For the text-containing cell, return its midpoint in (X, Y) coordinate format. 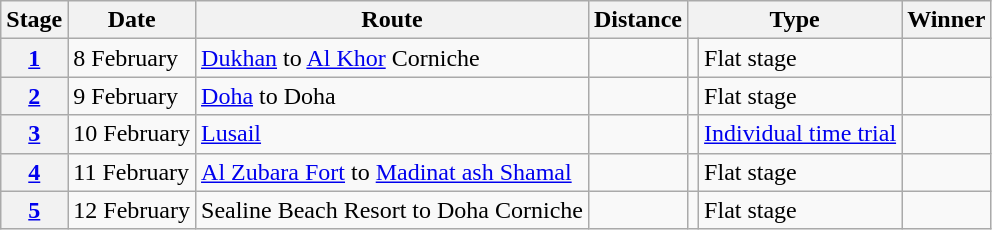
11 February (132, 172)
Lusail (392, 134)
12 February (132, 210)
8 February (132, 58)
5 (34, 210)
10 February (132, 134)
Winner (946, 20)
Doha to Doha (392, 96)
9 February (132, 96)
Sealine Beach Resort to Doha Corniche (392, 210)
2 (34, 96)
3 (34, 134)
Dukhan to Al Khor Corniche (392, 58)
Al Zubara Fort to Madinat ash Shamal (392, 172)
Distance (638, 20)
Stage (34, 20)
4 (34, 172)
Type (795, 20)
1 (34, 58)
Route (392, 20)
Date (132, 20)
Individual time trial (800, 134)
